Return [x, y] of the center of cell containing provided text 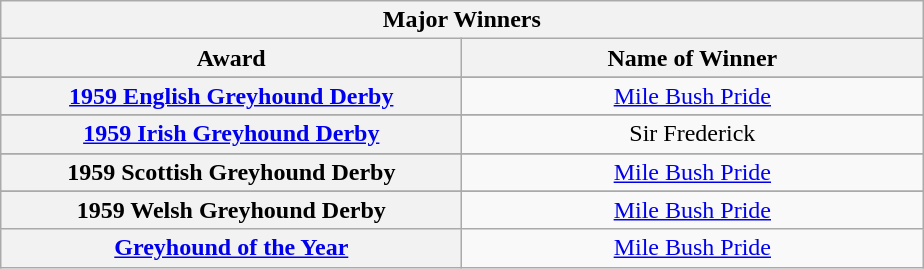
Award [232, 58]
Name of Winner [692, 58]
Greyhound of the Year [232, 248]
1959 Welsh Greyhound Derby [232, 210]
Major Winners [462, 20]
1959 Irish Greyhound Derby [232, 134]
Sir Frederick [692, 134]
1959 English Greyhound Derby [232, 96]
1959 Scottish Greyhound Derby [232, 172]
